Scan for the cell matching the given text and deliver its [X, Y] coordinate at center. 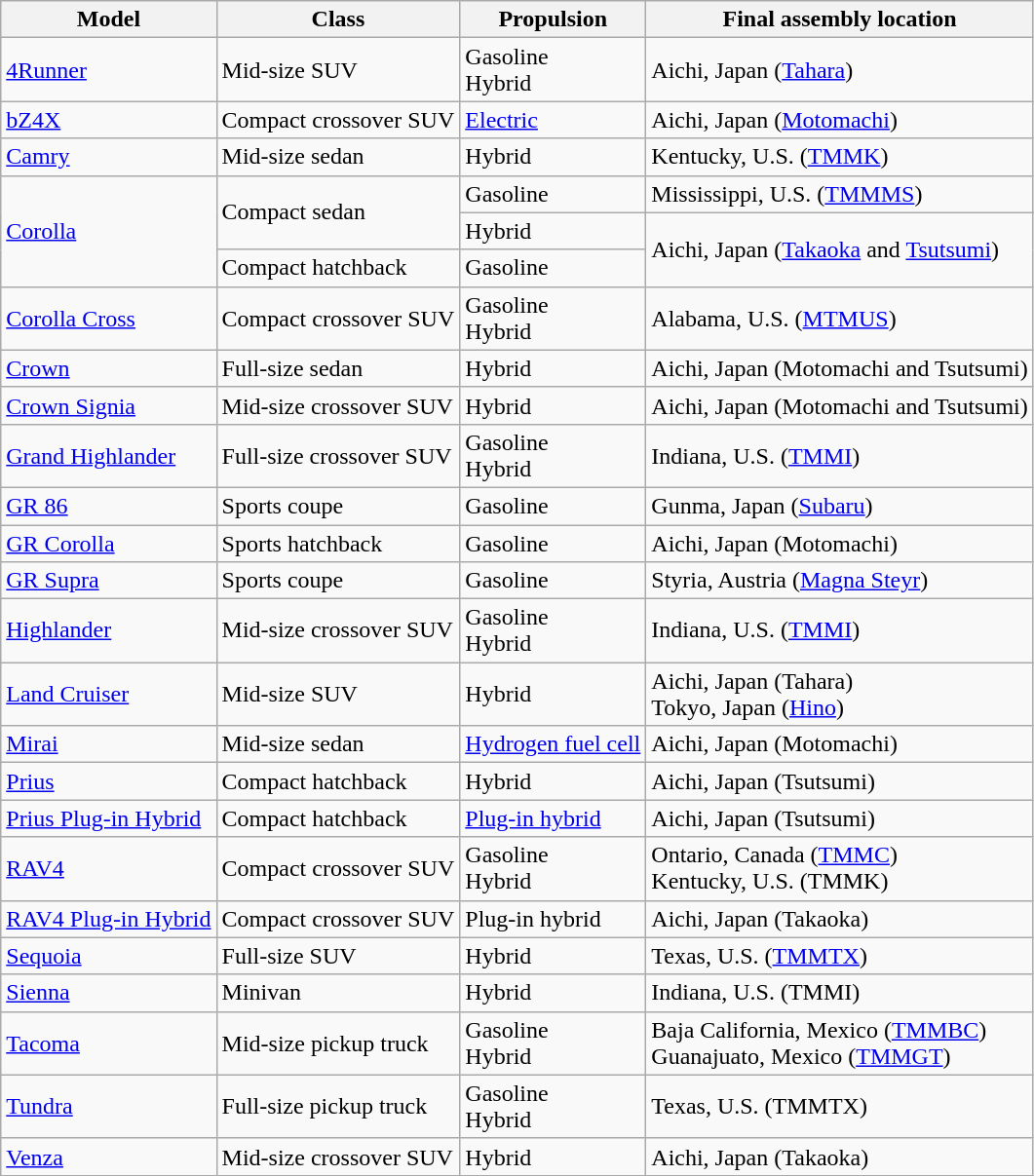
Aichi, Japan (Tahara) [840, 70]
Tundra [109, 1107]
Aichi, Japan (Tahara)Tokyo, Japan (Hino) [840, 694]
Alabama, U.S. (MTMUS) [840, 318]
Prius [109, 781]
Mid-size pickup truck [338, 1043]
Mississippi, U.S. (TMMMS) [840, 194]
Kentucky, U.S. (TMMK) [840, 157]
Ontario, Canada (TMMC)Kentucky, U.S. (TMMK) [840, 869]
RAV4 [109, 869]
Full-size crossover SUV [338, 456]
Sequoia [109, 956]
Full-size SUV [338, 956]
RAV4 Plug-in Hybrid [109, 919]
Gunma, Japan (Subaru) [840, 506]
Minivan [338, 993]
Sports hatchback [338, 543]
Final assembly location [840, 19]
Land Cruiser [109, 694]
4Runner [109, 70]
Mirai [109, 744]
Full-size pickup truck [338, 1107]
Model [109, 19]
Class [338, 19]
bZ4X [109, 120]
Highlander [109, 631]
Tacoma [109, 1043]
Sienna [109, 993]
Compact sedan [338, 212]
Corolla [109, 231]
Crown [109, 368]
Prius Plug-in Hybrid [109, 818]
Electric [554, 120]
Crown Signia [109, 405]
GR Supra [109, 581]
Corolla Cross [109, 318]
Styria, Austria (Magna Steyr) [840, 581]
Venza [109, 1157]
Baja California, Mexico (TMMBC)Guanajuato, Mexico (TMMGT) [840, 1043]
Grand Highlander [109, 456]
Propulsion [554, 19]
Aichi, Japan (Takaoka and Tsutsumi) [840, 249]
Camry [109, 157]
GR Corolla [109, 543]
Full-size sedan [338, 368]
GR 86 [109, 506]
Hydrogen fuel cell [554, 744]
